Capture the cell that displays the provided text and extract its [x, y] central coordinate. 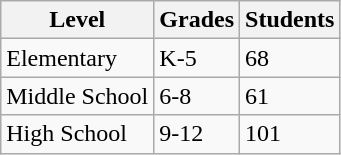
Elementary [78, 58]
6-8 [197, 96]
High School [78, 134]
Grades [197, 20]
61 [290, 96]
Level [78, 20]
68 [290, 58]
Students [290, 20]
9-12 [197, 134]
K-5 [197, 58]
Middle School [78, 96]
101 [290, 134]
